Pinpoint the cell where the given text exists, returning its (x, y) midpoint coordinate. 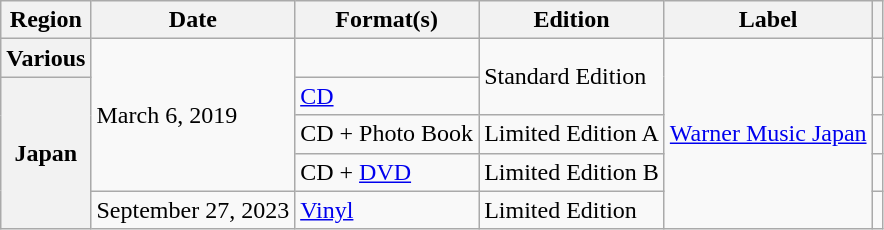
CD + DVD (387, 172)
Standard Edition (572, 77)
CD + Photo Book (387, 134)
CD (387, 96)
Limited Edition (572, 210)
Vinyl (387, 210)
Label (768, 20)
Region (46, 20)
Various (46, 58)
March 6, 2019 (193, 115)
Warner Music Japan (768, 134)
Limited Edition B (572, 172)
September 27, 2023 (193, 210)
Format(s) (387, 20)
Limited Edition A (572, 134)
Edition (572, 20)
Japan (46, 153)
Date (193, 20)
